Return (x, y) of the center of cell containing provided text 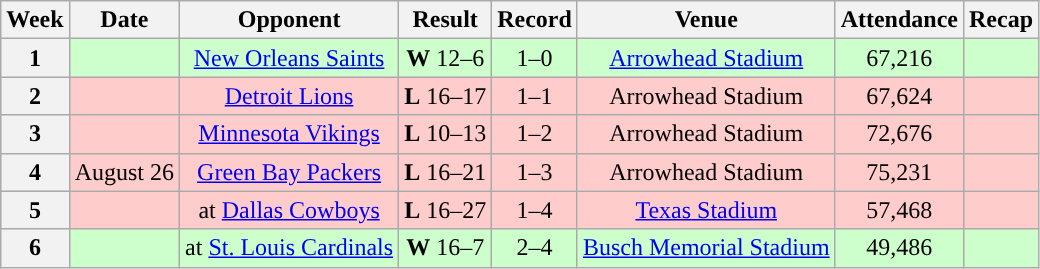
at St. Louis Cardinals (290, 248)
5 (35, 210)
1–0 (535, 58)
1–1 (535, 96)
1–4 (535, 210)
2–4 (535, 248)
August 26 (124, 172)
Date (124, 20)
W 16–7 (446, 248)
Busch Memorial Stadium (706, 248)
Venue (706, 20)
75,231 (899, 172)
1–3 (535, 172)
Attendance (899, 20)
L 10–13 (446, 134)
Green Bay Packers (290, 172)
1–2 (535, 134)
67,216 (899, 58)
3 (35, 134)
57,468 (899, 210)
67,624 (899, 96)
49,486 (899, 248)
Texas Stadium (706, 210)
W 12–6 (446, 58)
Week (35, 20)
New Orleans Saints (290, 58)
6 (35, 248)
Recap (1000, 20)
Detroit Lions (290, 96)
Opponent (290, 20)
72,676 (899, 134)
at Dallas Cowboys (290, 210)
L 16–21 (446, 172)
Record (535, 20)
L 16–17 (446, 96)
2 (35, 96)
Minnesota Vikings (290, 134)
L 16–27 (446, 210)
4 (35, 172)
Result (446, 20)
1 (35, 58)
